Identify which cell holds the provided text, then report its (X, Y) central coordinate. 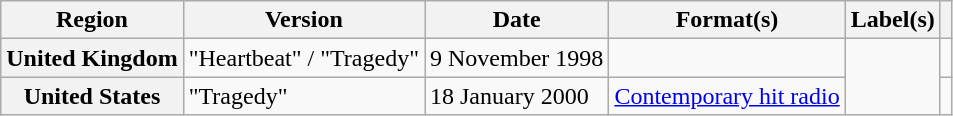
Date (516, 20)
United Kingdom (92, 58)
9 November 1998 (516, 58)
Region (92, 20)
"Heartbeat" / "Tragedy" (304, 58)
Version (304, 20)
18 January 2000 (516, 96)
Format(s) (727, 20)
Label(s) (892, 20)
United States (92, 96)
"Tragedy" (304, 96)
Contemporary hit radio (727, 96)
